Search for the cell housing the specified text and yield its [x, y] center coordinate. 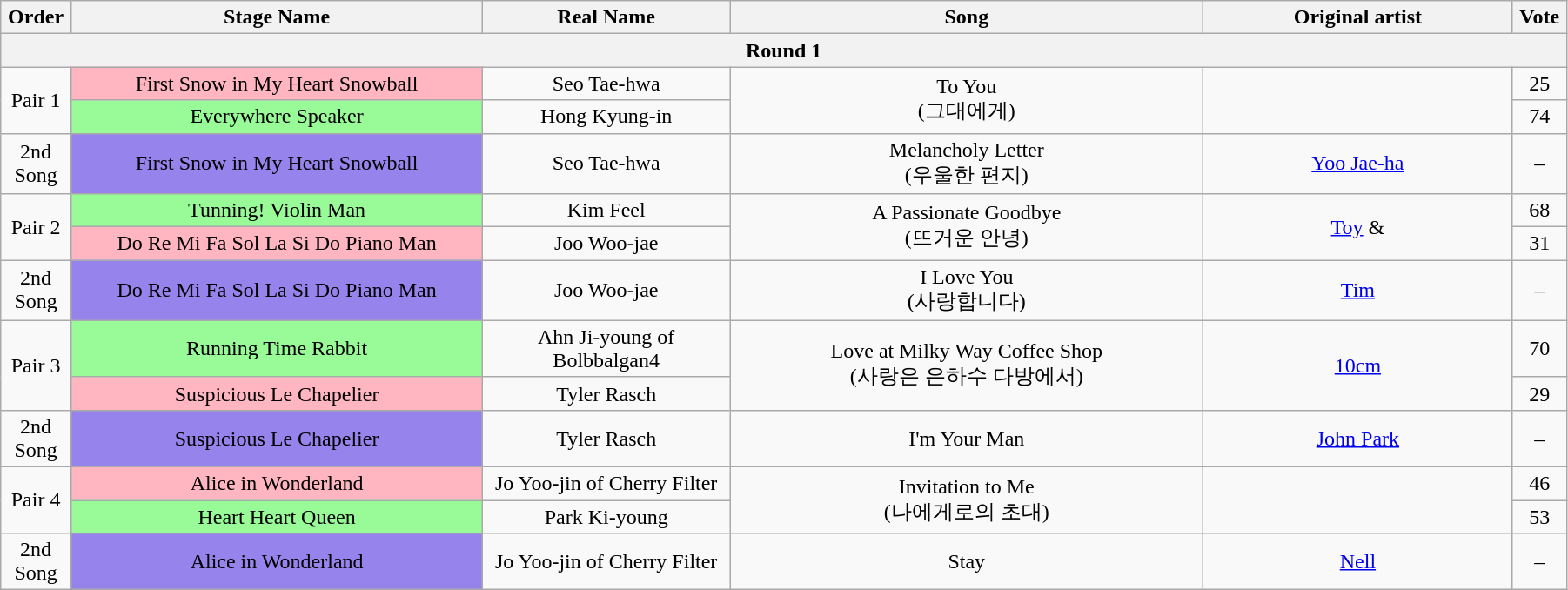
Pair 3 [37, 365]
To You(그대에게) [967, 100]
Love at Milky Way Coffee Shop(사랑은 은하수 다방에서) [967, 365]
Hong Kyung-in [606, 117]
Order [37, 17]
Stay [967, 562]
74 [1540, 117]
Pair 2 [37, 227]
A Passionate Goodbye(뜨거운 안녕) [967, 227]
Original artist [1357, 17]
Toy & [1357, 227]
I Love You(사랑합니다) [967, 291]
Invitation to Me(나에게로의 초대) [967, 499]
Ahn Ji-young of Bolbbalgan4 [606, 348]
John Park [1357, 439]
Everywhere Speaker [277, 117]
Tim [1357, 291]
Real Name [606, 17]
Melancholy Letter(우울한 편지) [967, 164]
10cm [1357, 365]
Nell [1357, 562]
Heart Heart Queen [277, 516]
53 [1540, 516]
Song [967, 17]
Running Time Rabbit [277, 348]
Yoo Jae-ha [1357, 164]
Pair 4 [37, 499]
70 [1540, 348]
Pair 1 [37, 100]
Stage Name [277, 17]
31 [1540, 244]
Park Ki-young [606, 516]
Kim Feel [606, 211]
25 [1540, 84]
I'm Your Man [967, 439]
46 [1540, 483]
Round 1 [784, 50]
68 [1540, 211]
29 [1540, 393]
Tunning! Violin Man [277, 211]
Vote [1540, 17]
